Determine the [x, y] coordinate at the center of the cell enclosing the given text.  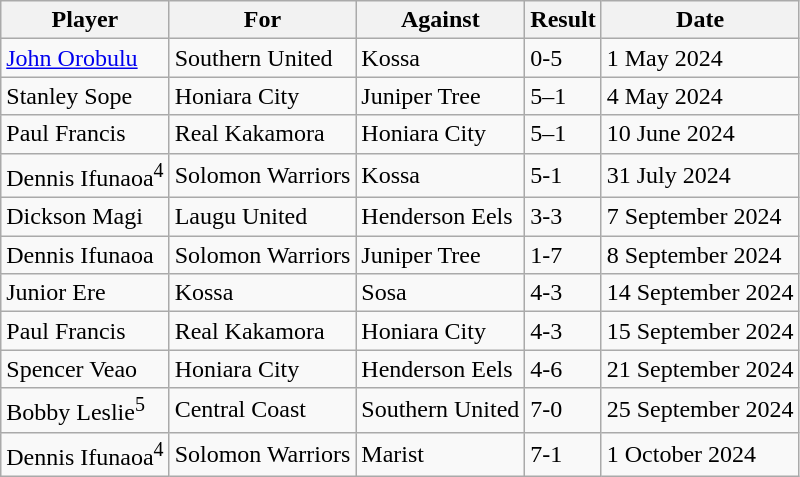
21 September 2024 [700, 369]
1 May 2024 [700, 58]
5-1 [563, 176]
25 September 2024 [700, 410]
7 September 2024 [700, 217]
31 July 2024 [700, 176]
4 May 2024 [700, 96]
3-3 [563, 217]
Bobby Leslie5 [85, 410]
0-5 [563, 58]
Dennis Ifunaoa [85, 255]
Laugu United [262, 217]
Player [85, 20]
7-0 [563, 410]
Spencer Veao [85, 369]
Stanley Sope [85, 96]
Against [440, 20]
14 September 2024 [700, 293]
8 September 2024 [700, 255]
Junior Ere [85, 293]
1-7 [563, 255]
10 June 2024 [700, 134]
Date [700, 20]
For [262, 20]
1 October 2024 [700, 454]
Sosa [440, 293]
15 September 2024 [700, 331]
Result [563, 20]
Marist [440, 454]
4-6 [563, 369]
Central Coast [262, 410]
John Orobulu [85, 58]
Dickson Magi [85, 217]
7-1 [563, 454]
